Capture the cell that displays the provided text and extract its [X, Y] central coordinate. 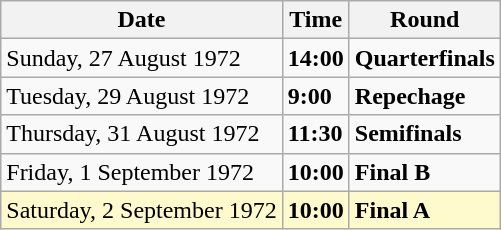
Quarterfinals [424, 58]
Friday, 1 September 1972 [142, 172]
9:00 [316, 96]
Tuesday, 29 August 1972 [142, 96]
Sunday, 27 August 1972 [142, 58]
Round [424, 20]
Repechage [424, 96]
Final B [424, 172]
Date [142, 20]
Final A [424, 210]
Thursday, 31 August 1972 [142, 134]
11:30 [316, 134]
Saturday, 2 September 1972 [142, 210]
14:00 [316, 58]
Time [316, 20]
Semifinals [424, 134]
